Locate the cell with the specified text and output its [X, Y] center coordinate. 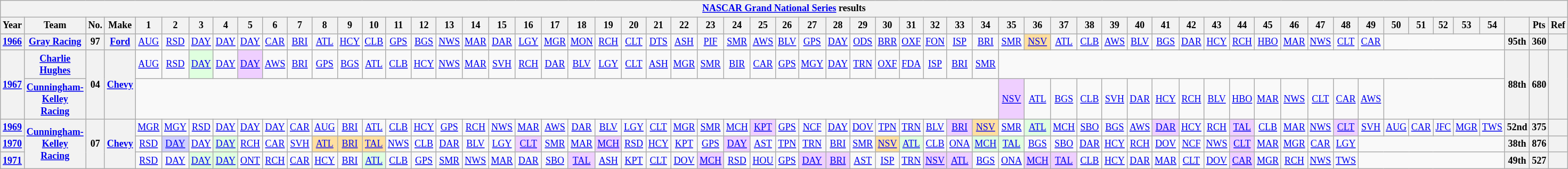
26 [787, 26]
52 [1443, 26]
Ford [120, 41]
Pts [1539, 26]
32 [936, 26]
MON [582, 41]
37 [1064, 26]
DTS [659, 41]
9 [350, 26]
2 [176, 26]
39 [1115, 26]
No. [95, 26]
PIF [711, 41]
Make [120, 26]
88th [1517, 84]
04 [95, 84]
52nd [1517, 128]
ONT [250, 160]
38 [1090, 26]
48 [1346, 26]
49 [1370, 26]
BRR [888, 41]
45 [1268, 26]
5 [250, 26]
50 [1396, 26]
1969 [13, 128]
680 [1539, 84]
Team [55, 26]
13 [450, 26]
Year [13, 26]
JFC [1443, 128]
360 [1539, 41]
4 [225, 26]
20 [634, 26]
3 [201, 26]
42 [1191, 26]
BIR [737, 64]
43 [1217, 26]
Charlie Hughes [55, 64]
17 [555, 26]
49th [1517, 160]
31 [911, 26]
38th [1517, 143]
6 [275, 26]
29 [863, 26]
1967 [13, 84]
11 [399, 26]
10 [374, 26]
1971 [13, 160]
47 [1320, 26]
15 [502, 26]
22 [684, 26]
95th [1517, 41]
876 [1539, 143]
53 [1467, 26]
54 [1492, 26]
7 [300, 26]
36 [1037, 26]
21 [659, 26]
33 [960, 26]
44 [1242, 26]
28 [838, 26]
35 [1012, 26]
51 [1421, 26]
19 [608, 26]
30 [888, 26]
Gray Racing [55, 41]
FON [936, 41]
8 [324, 26]
FDA [911, 64]
25 [763, 26]
NASCAR Grand National Series results [784, 9]
12 [424, 26]
97 [95, 41]
375 [1539, 128]
23 [711, 26]
40 [1140, 26]
46 [1294, 26]
1 [149, 26]
1970 [13, 143]
27 [812, 26]
34 [986, 26]
07 [95, 144]
1966 [13, 41]
Ref [1558, 26]
18 [582, 26]
HOU [763, 160]
24 [737, 26]
14 [476, 26]
16 [529, 26]
41 [1166, 26]
ODS [863, 41]
527 [1539, 160]
